Output the (x, y) coordinate of the center of the cell containing the given text.  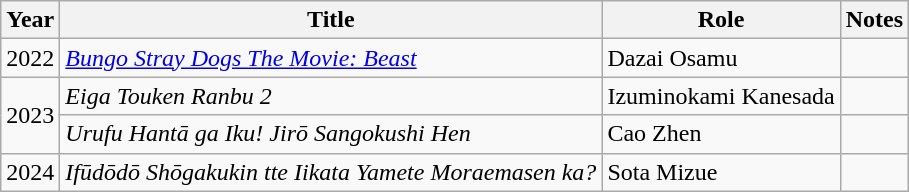
Eiga Touken Ranbu 2 (331, 96)
2024 (30, 172)
Notes (874, 20)
Sota Mizue (721, 172)
Year (30, 20)
2023 (30, 115)
Role (721, 20)
Bungo Stray Dogs The Movie: Beast (331, 58)
Title (331, 20)
Dazai Osamu (721, 58)
2022 (30, 58)
Urufu Hantā ga Iku! Jirō Sangokushi Hen (331, 134)
Ifūdōdō Shōgakukin tte Iikata Yamete Moraemasen ka? (331, 172)
Izuminokami Kanesada (721, 96)
Cao Zhen (721, 134)
